Capture the cell that displays the provided text and extract its [X, Y] central coordinate. 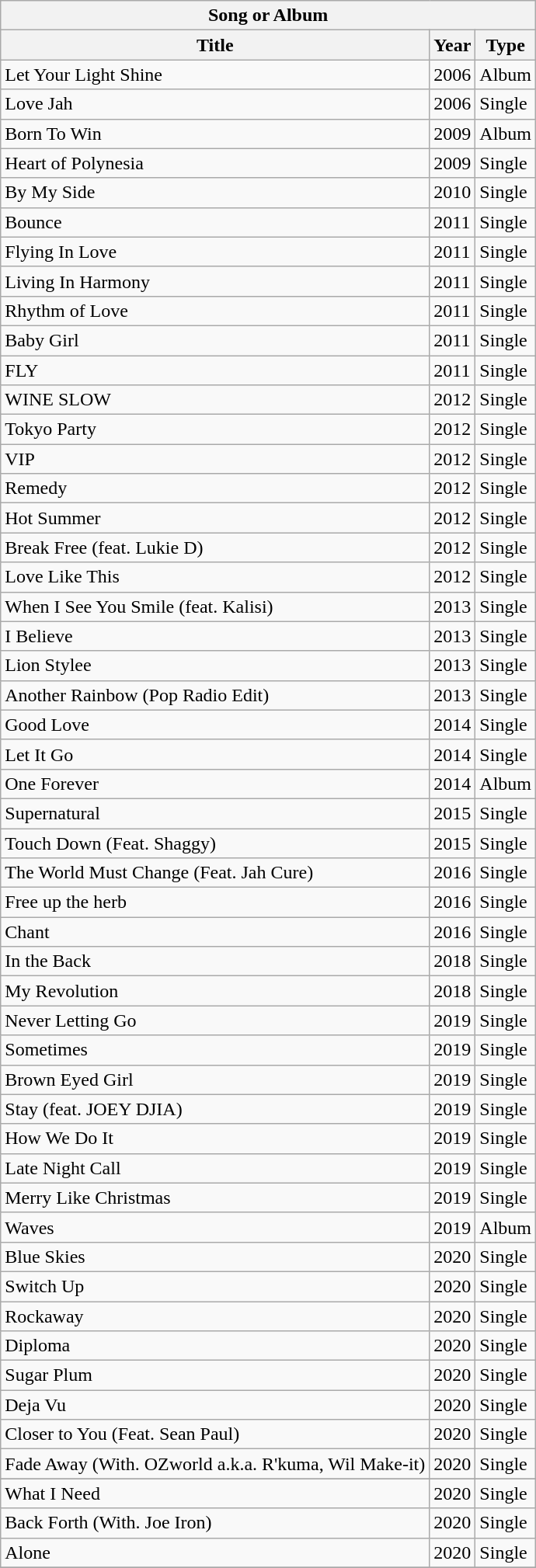
Lion Stylee [215, 666]
Sugar Plum [215, 1375]
The World Must Change (Feat. Jah Cure) [215, 873]
Remedy [215, 488]
Brown Eyed Girl [215, 1080]
Waves [215, 1227]
Song or Album [269, 16]
Rockaway [215, 1316]
Diploma [215, 1346]
Another Rainbow (Pop Radio Edit) [215, 695]
Hot Summer [215, 518]
Heart of Polynesia [215, 163]
Supernatural [215, 813]
Type [506, 45]
What I Need [215, 1493]
Closer to You (Feat. Sean Paul) [215, 1434]
Baby Girl [215, 340]
Touch Down (Feat. Shaggy) [215, 843]
2010 [452, 193]
Blue Skies [215, 1257]
FLY [215, 370]
Love Like This [215, 577]
Living In Harmony [215, 281]
Year [452, 45]
VIP [215, 459]
Deja Vu [215, 1405]
Title [215, 45]
Good Love [215, 725]
Break Free (feat. Lukie D) [215, 548]
Let It Go [215, 754]
Sometimes [215, 1050]
In the Back [215, 961]
Fade Away (With. OZworld a.k.a. R'kuma, Wil Make-it) [215, 1464]
Let Your Light Shine [215, 75]
Bounce [215, 222]
When I See You Smile (feat. Kalisi) [215, 607]
Tokyo Party [215, 429]
One Forever [215, 784]
Stay (feat. JOEY DJIA) [215, 1109]
Late Night Call [215, 1168]
My Revolution [215, 991]
Love Jah [215, 104]
Alone [215, 1552]
By My Side [215, 193]
Chant [215, 932]
Merry Like Christmas [215, 1198]
Never Letting Go [215, 1020]
WINE SLOW [215, 400]
Born To Win [215, 134]
Switch Up [215, 1286]
Rhythm of Love [215, 311]
Flying In Love [215, 252]
Free up the herb [215, 902]
Back Forth (With. Joe Iron) [215, 1523]
How We Do It [215, 1139]
I Believe [215, 636]
